Search for the cell housing the specified text and yield its (x, y) center coordinate. 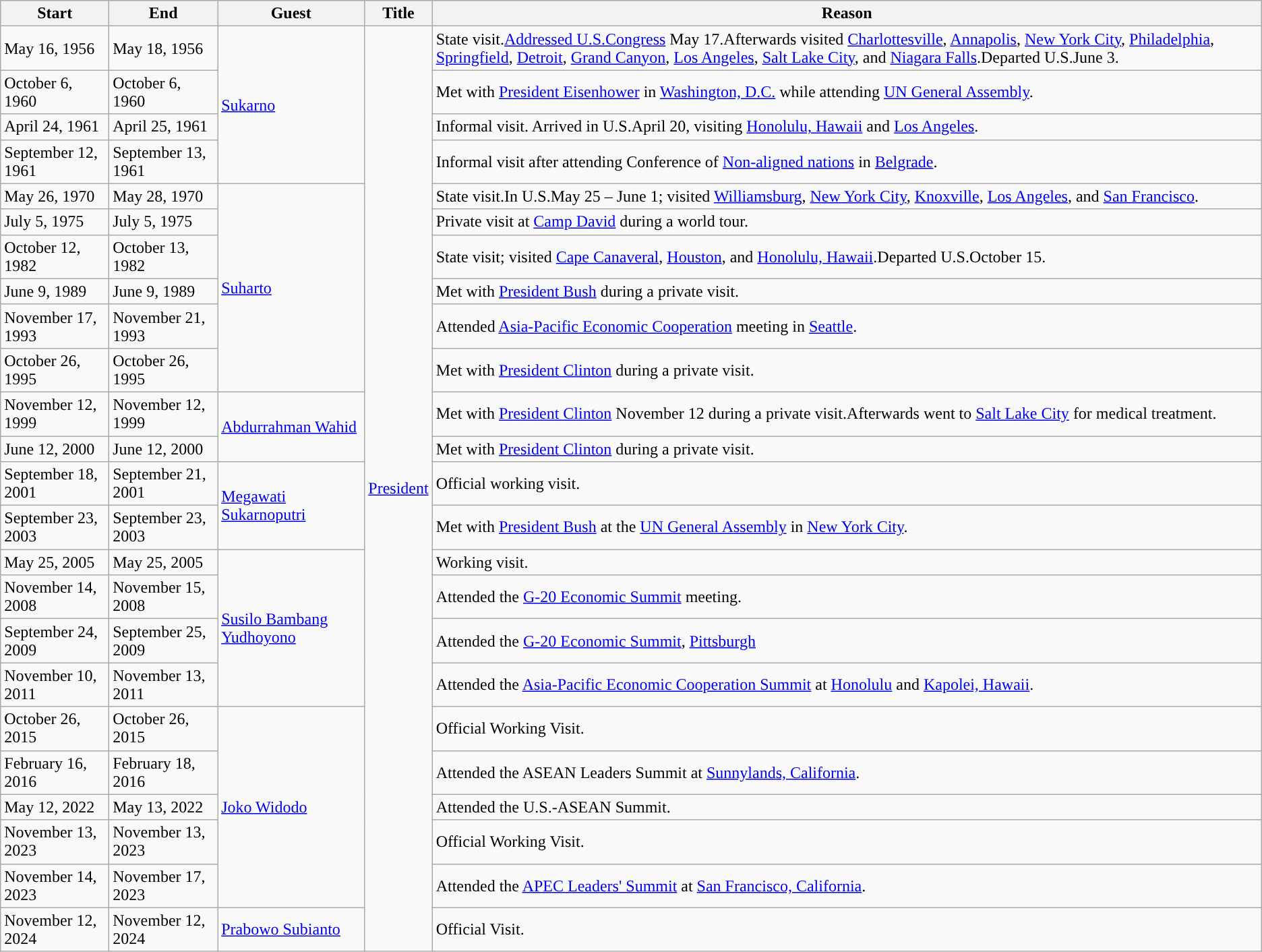
Met with President Bush at the UN General Assembly in New York City. (847, 527)
May 26, 1970 (55, 196)
Attended the G-20 Economic Summit meeting. (847, 597)
State visit.In U.S.May 25 – June 1; visited Williamsburg, New York City, Knoxville, Los Angeles, and San Francisco. (847, 196)
Sukarno (291, 105)
Reason (847, 13)
May 16, 1956 (55, 49)
Joko Widodo (291, 807)
End (163, 13)
September 12, 1961 (55, 162)
April 24, 1961 (55, 127)
November 14, 2023 (55, 886)
Guest (291, 13)
Abdurrahman Wahid (291, 426)
September 25, 2009 (163, 641)
May 28, 1970 (163, 196)
Private visit at Camp David during a world tour. (847, 222)
November 13, 2011 (163, 685)
Working visit. (847, 562)
September 18, 2001 (55, 484)
Met with President Clinton November 12 during a private visit.Afterwards went to Salt Lake City for medical treatment. (847, 414)
Official working visit. (847, 484)
Attended the G-20 Economic Summit, Pittsburgh (847, 641)
State visit; visited Cape Canaveral, Houston, and Honolulu, Hawaii.Departed U.S.October 15. (847, 256)
November 17, 1993 (55, 326)
May 12, 2022 (55, 807)
Start (55, 13)
Official Visit. (847, 929)
November 15, 2008 (163, 597)
September 24, 2009 (55, 641)
February 18, 2016 (163, 773)
September 21, 2001 (163, 484)
Attended the Asia-Pacific Economic Cooperation Summit at Honolulu and Kapolei, Hawaii. (847, 685)
November 14, 2008 (55, 597)
Met with President Eisenhower in Washington, D.C. while attending UN General Assembly. (847, 92)
Informal visit after attending Conference of Non-aligned nations in Belgrade. (847, 162)
November 10, 2011 (55, 685)
Attended the ASEAN Leaders Summit at Sunnylands, California. (847, 773)
April 25, 1961 (163, 127)
November 21, 1993 (163, 326)
Susilo Bambang Yudhoyono (291, 628)
February 16, 2016 (55, 773)
Suharto (291, 287)
Attended the APEC Leaders' Summit at San Francisco, California. (847, 886)
Megawati Sukarnoputri (291, 506)
May 18, 1956 (163, 49)
October 13, 1982 (163, 256)
Attended Asia-Pacific Economic Cooperation meeting in Seattle. (847, 326)
November 17, 2023 (163, 886)
Met with President Bush during a private visit. (847, 291)
Informal visit. Arrived in U.S.April 20, visiting Honolulu, Hawaii and Los Angeles. (847, 127)
October 12, 1982 (55, 256)
September 13, 1961 (163, 162)
Title (398, 13)
Prabowo Subianto (291, 929)
May 13, 2022 (163, 807)
President (398, 489)
Attended the U.S.-ASEAN Summit. (847, 807)
